Extract the [X, Y] coordinate from the center of the cell holding the provided text.  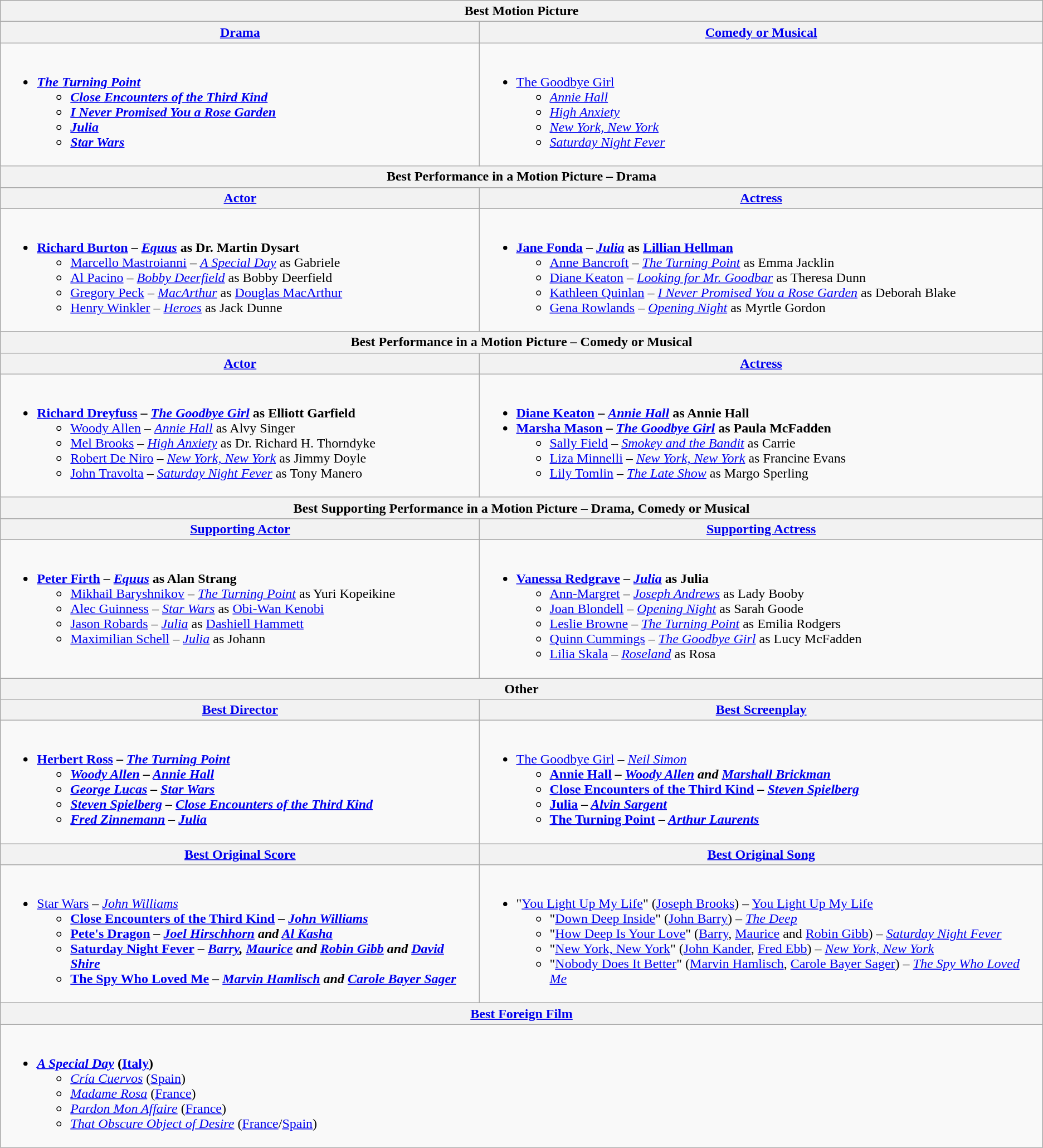
Best Performance in a Motion Picture – Drama [521, 177]
Best Foreign Film [521, 1014]
Best Supporting Performance in a Motion Picture – Drama, Comedy or Musical [521, 508]
Best Director [240, 710]
The Turning PointClose Encounters of the Third KindI Never Promised You a Rose GardenJuliaStar Wars [240, 105]
Comedy or Musical [761, 32]
Best Original Score [240, 854]
Supporting Actor [240, 529]
Other [521, 688]
Drama [240, 32]
Best Original Song [761, 854]
A Special Day (Italy)Cría Cuervos (Spain)Madame Rosa (France)Pardon Mon Affaire (France)That Obscure Object of Desire (France/Spain) [521, 1086]
The Goodbye GirlAnnie HallHigh AnxietyNew York, New YorkSaturday Night Fever [761, 105]
Supporting Actress [761, 529]
Best Performance in a Motion Picture – Comedy or Musical [521, 342]
Best Screenplay [761, 710]
Best Motion Picture [521, 11]
